Provide the (X, Y) coordinate of the cell's center where the given text is located.  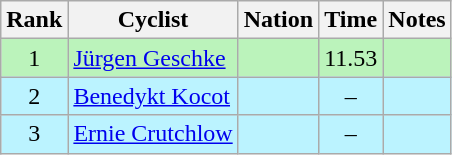
2 (34, 96)
Ernie Crutchlow (153, 134)
Notes (417, 20)
Benedykt Kocot (153, 96)
1 (34, 58)
Nation (278, 20)
Time (351, 20)
3 (34, 134)
Jürgen Geschke (153, 58)
Cyclist (153, 20)
Rank (34, 20)
11.53 (351, 58)
